Detect which cell encompasses the target text, then output its [x, y] center coordinate. 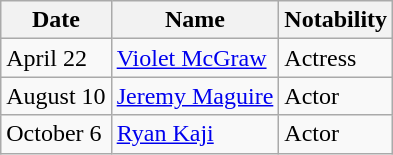
Violet McGraw [195, 58]
Ryan Kaji [195, 134]
Date [56, 20]
Name [195, 20]
Actress [336, 58]
Jeremy Maguire [195, 96]
April 22 [56, 58]
Notability [336, 20]
October 6 [56, 134]
August 10 [56, 96]
